Return the (X, Y) coordinate for the center point of the cell that contains the specified text.  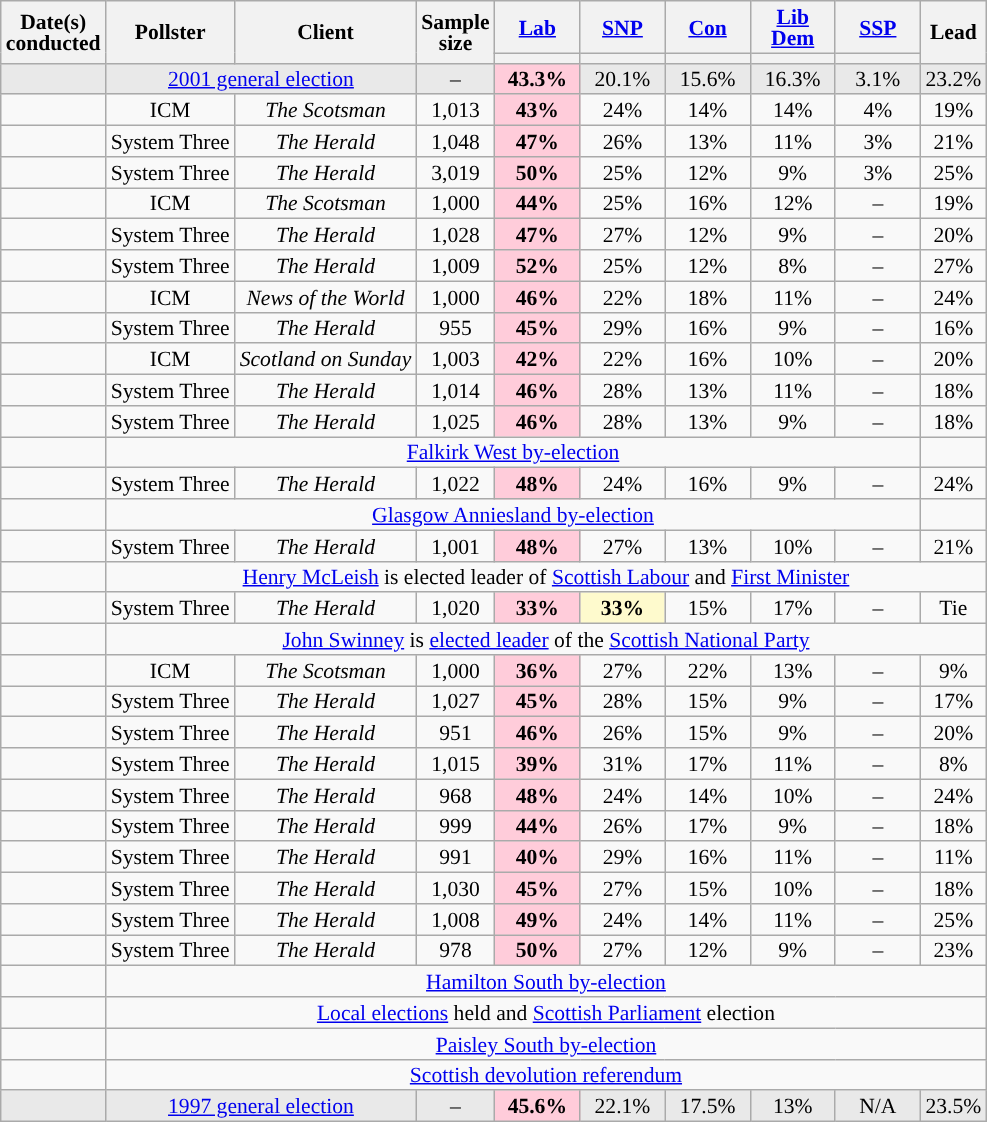
49% (538, 920)
Paisley South by-election (546, 1044)
Local elections held and Scottish Parliament election (546, 1012)
1,025 (455, 422)
Falkirk West by-election (514, 452)
43% (538, 110)
News of the World (326, 296)
1,028 (455, 234)
17.5% (708, 1106)
43.3% (538, 78)
1,014 (455, 390)
23.5% (953, 1106)
1,022 (455, 484)
40% (538, 858)
Glasgow Anniesland by-election (514, 514)
23% (953, 950)
Henry McLeish is elected leader of Scottish Labour and First Minister (546, 576)
Lead (953, 32)
20.1% (622, 78)
39% (538, 764)
1,009 (455, 266)
1,001 (455, 546)
Pollster (170, 32)
SSP (878, 27)
2001 general election (262, 78)
Scottish devolution referendum (546, 1074)
45.6% (538, 1106)
Scotland on Sunday (326, 360)
1,015 (455, 764)
16.3% (792, 78)
1997 general election (262, 1106)
1,027 (455, 702)
Con (708, 27)
1,020 (455, 608)
991 (455, 858)
1,048 (455, 142)
978 (455, 950)
1,008 (455, 920)
SNP (622, 27)
42% (538, 360)
951 (455, 732)
23.2% (953, 78)
968 (455, 794)
Tie (953, 608)
36% (538, 670)
1,013 (455, 110)
Samplesize (455, 32)
3.1% (878, 78)
52% (538, 266)
955 (455, 328)
N/A (878, 1106)
22.1% (622, 1106)
1,003 (455, 360)
Date(s)conducted (54, 32)
Lab (538, 27)
Lib Dem (792, 27)
999 (455, 826)
John Swinney is elected leader of the Scottish National Party (546, 640)
3,019 (455, 172)
15.6% (708, 78)
Hamilton South by-election (546, 982)
Client (326, 32)
31% (622, 764)
1,030 (455, 888)
4% (878, 110)
